Determine the (x, y) coordinate at the center of the cell enclosing the given text.  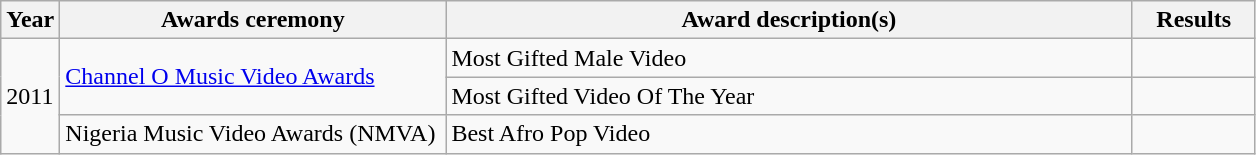
Award description(s) (789, 20)
Most Gifted Male Video (789, 58)
Year (30, 20)
Results (1194, 20)
2011 (30, 96)
Most Gifted Video Of The Year (789, 96)
Channel O Music Video Awards (253, 77)
Nigeria Music Video Awards (NMVA) (253, 134)
Awards ceremony (253, 20)
Best Afro Pop Video (789, 134)
